Search for the cell housing the specified text and yield its [x, y] center coordinate. 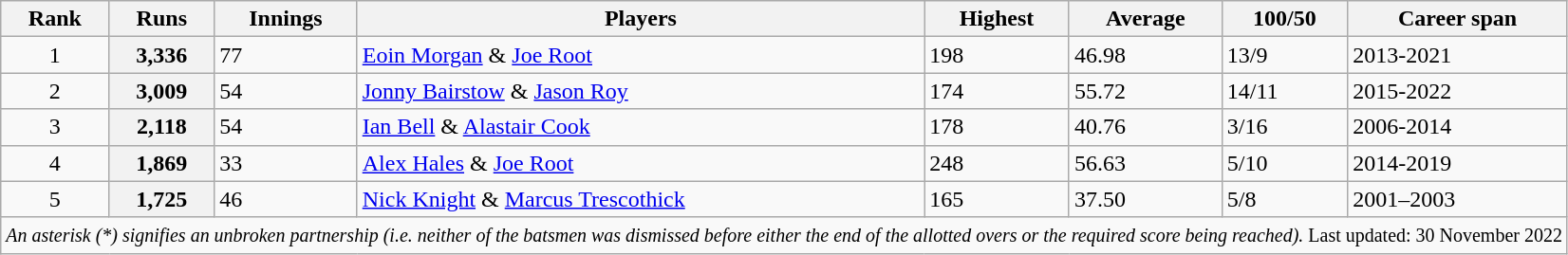
3/16 [1284, 127]
56.63 [1145, 163]
2 [55, 91]
Jonny Bairstow & Jason Roy [640, 91]
100/50 [1284, 19]
5 [55, 199]
248 [997, 163]
Runs [161, 19]
Highest [997, 19]
37.50 [1145, 199]
3,009 [161, 91]
2014-2019 [1458, 163]
Alex Hales & Joe Root [640, 163]
Ian Bell & Alastair Cook [640, 127]
Nick Knight & Marcus Trescothick [640, 199]
3,336 [161, 55]
2001–2003 [1458, 199]
2,118 [161, 127]
2006-2014 [1458, 127]
1,869 [161, 163]
Average [1145, 19]
40.76 [1145, 127]
Eoin Morgan & Joe Root [640, 55]
Career span [1458, 19]
1 [55, 55]
174 [997, 91]
198 [997, 55]
1,725 [161, 199]
165 [997, 199]
Rank [55, 19]
4 [55, 163]
5/8 [1284, 199]
2013-2021 [1458, 55]
55.72 [1145, 91]
178 [997, 127]
13/9 [1284, 55]
46 [287, 199]
46.98 [1145, 55]
2015-2022 [1458, 91]
5/10 [1284, 163]
Innings [287, 19]
3 [55, 127]
Players [640, 19]
14/11 [1284, 91]
33 [287, 163]
77 [287, 55]
